Find where the given text appears and provide that cell's center as (x, y) coordinate. 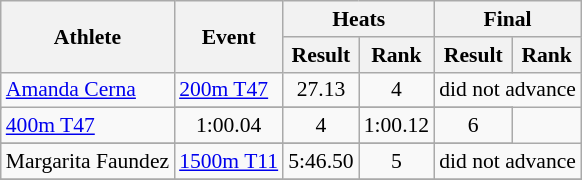
27.13 (320, 90)
Event (228, 36)
Final (508, 19)
1:00.04 (228, 126)
1:00.12 (396, 126)
Amanda Cerna (88, 90)
1500m T11 (228, 162)
Athlete (88, 36)
6 (473, 126)
5:46.50 (320, 162)
Heats (358, 19)
200m T47 (228, 90)
5 (396, 162)
400m T47 (88, 126)
Margarita Faundez (88, 162)
